From the cell containing the given text, extract its center point as (x, y) coordinate. 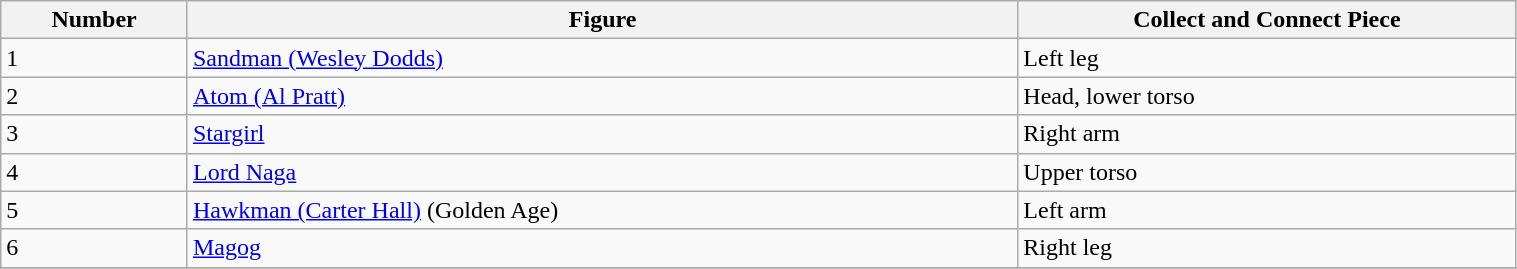
1 (94, 58)
Lord Naga (602, 172)
Collect and Connect Piece (1267, 20)
Sandman (Wesley Dodds) (602, 58)
6 (94, 248)
Right arm (1267, 134)
3 (94, 134)
2 (94, 96)
Number (94, 20)
Right leg (1267, 248)
Stargirl (602, 134)
5 (94, 210)
Left leg (1267, 58)
Upper torso (1267, 172)
Head, lower torso (1267, 96)
Magog (602, 248)
Left arm (1267, 210)
Hawkman (Carter Hall) (Golden Age) (602, 210)
Atom (Al Pratt) (602, 96)
Figure (602, 20)
4 (94, 172)
